Search for the cell housing the specified text and yield its [X, Y] center coordinate. 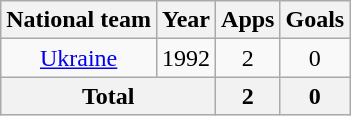
1992 [186, 58]
Year [186, 20]
Apps [248, 20]
Goals [315, 20]
Total [108, 96]
Ukraine [79, 58]
National team [79, 20]
